From the cell containing the given text, extract its center point as (x, y) coordinate. 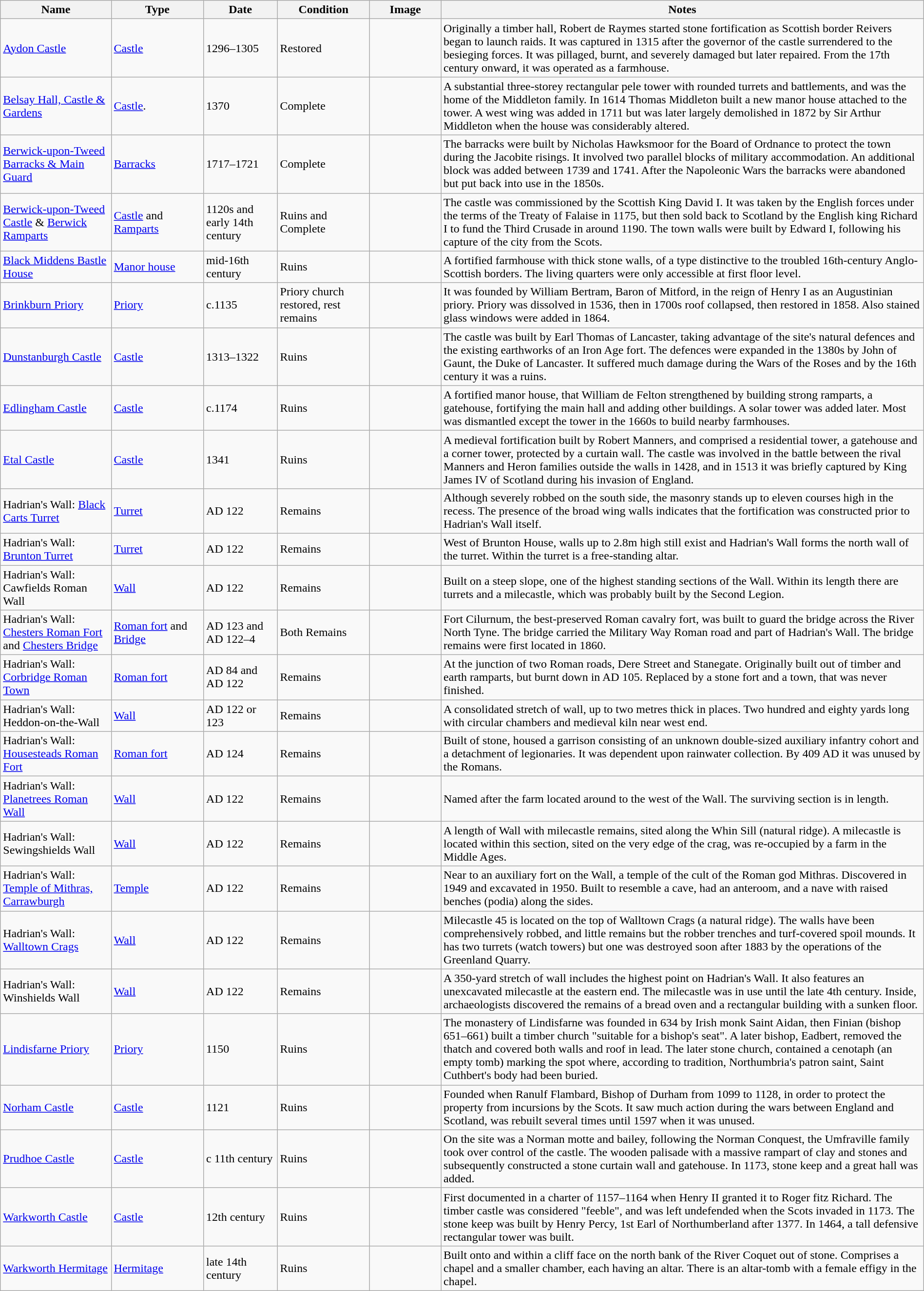
1717–1721 (241, 164)
Roman fort and Bridge (157, 633)
Hermitage (157, 1268)
AD 124 (241, 754)
Manor house (157, 267)
AD 84 and AD 122 (241, 677)
Hadrian's Wall: Sewingshields Wall (56, 844)
1296–1305 (241, 48)
Warkworth Hermitage (56, 1268)
1341 (241, 459)
Hadrian's Wall: Heddon-on-the-Wall (56, 715)
c.1135 (241, 305)
1370 (241, 106)
Black Middens Bastle House (56, 267)
Priory church restored, rest remains (324, 305)
Notes (682, 10)
Brinkburn Priory (56, 305)
Hadrian's Wall: Temple of Mithras, Carrawburgh (56, 888)
AD 122 or 123 (241, 715)
Aydon Castle (56, 48)
Etal Castle (56, 459)
Hadrian's Wall: Corbridge Roman Town (56, 677)
1121 (241, 1107)
Berwick-upon-Tweed Barracks & Main Guard (56, 164)
Hadrian's Wall: Brunton Turret (56, 549)
Ruins and Complete (324, 222)
Norham Castle (56, 1107)
c.1174 (241, 408)
Hadrian's Wall: Walltown Crags (56, 940)
Date (241, 10)
late 14th century (241, 1268)
Image (405, 10)
Temple (157, 888)
Prudhoe Castle (56, 1159)
1150 (241, 1049)
Type (157, 10)
Castle and Ramparts (157, 222)
Lindisfarne Priory (56, 1049)
mid-16th century (241, 267)
Castle. (157, 106)
Edlingham Castle (56, 408)
Hadrian's Wall: Chesters Roman Fort and Chesters Bridge (56, 633)
Dunstanburgh Castle (56, 357)
Hadrian's Wall: Winshields Wall (56, 991)
Restored (324, 48)
1120s and early 14th century (241, 222)
Belsay Hall, Castle & Gardens (56, 106)
Warkworth Castle (56, 1216)
Condition (324, 10)
Both Remains (324, 633)
Hadrian's Wall: Housesteads Roman Fort (56, 754)
Hadrian's Wall: Black Carts Turret (56, 511)
Named after the farm located around to the west of the Wall. The surviving section is in length. (682, 799)
Barracks (157, 164)
AD 123 and AD 122–4 (241, 633)
c 11th century (241, 1159)
Name (56, 10)
Berwick-upon-Tweed Castle & Berwick Ramparts (56, 222)
1313–1322 (241, 357)
12th century (241, 1216)
Hadrian's Wall: Planetrees Roman Wall (56, 799)
Hadrian's Wall: Cawfields Roman Wall (56, 588)
